Determine the [X, Y] coordinate at the center of the cell enclosing the given text.  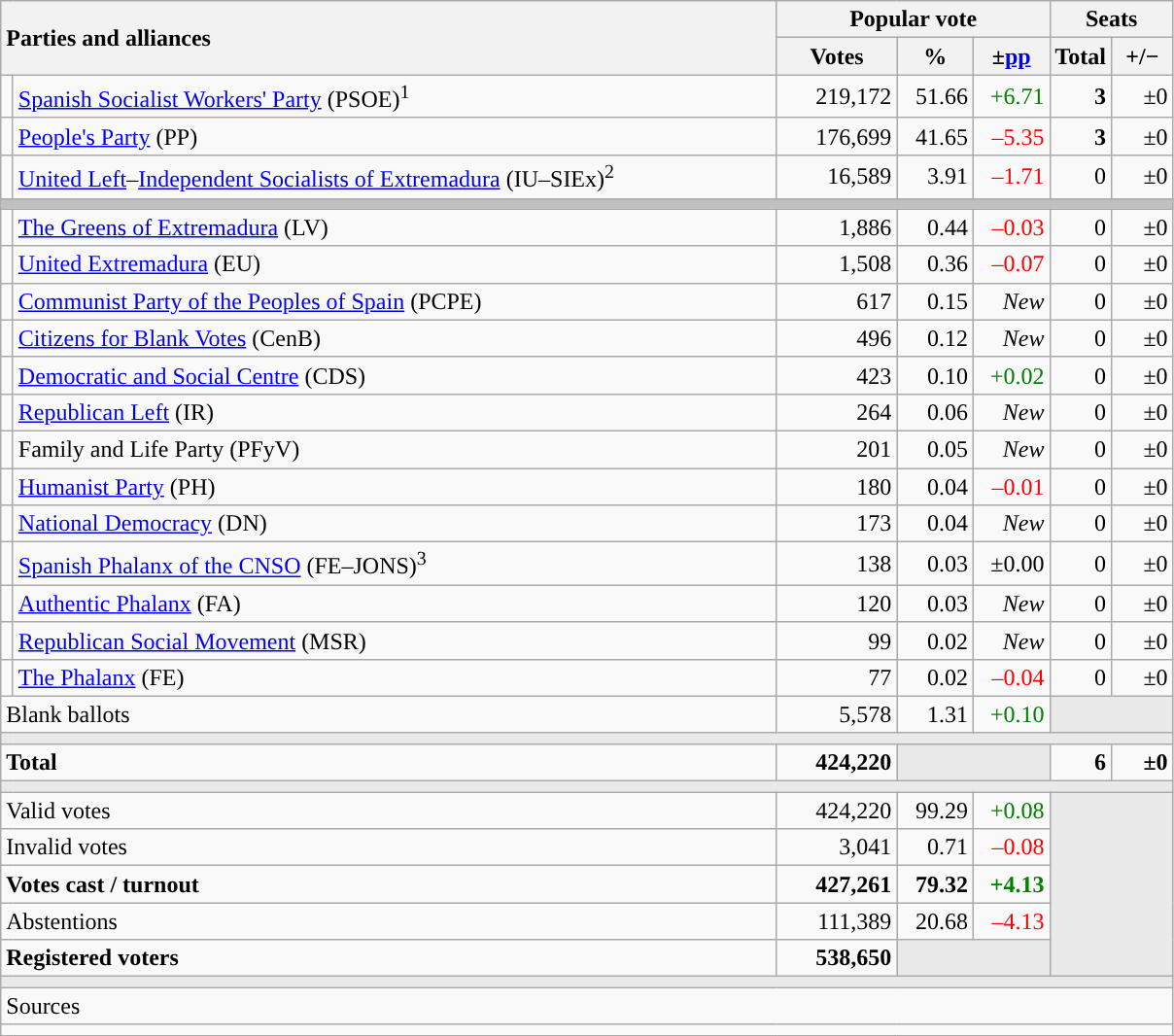
77 [837, 677]
41.65 [935, 136]
+6.71 [1011, 97]
176,699 [837, 136]
People's Party (PP) [395, 136]
–4.13 [1011, 921]
99 [837, 640]
1,886 [837, 227]
Valid votes [389, 811]
+4.13 [1011, 884]
–0.08 [1011, 847]
120 [837, 604]
16,589 [837, 177]
427,261 [837, 884]
180 [837, 487]
±pp [1011, 56]
–0.03 [1011, 227]
+0.08 [1011, 811]
–0.07 [1011, 264]
0.05 [935, 449]
Family and Life Party (PFyV) [395, 449]
Seats [1112, 19]
% [935, 56]
0.71 [935, 847]
Spanish Socialist Workers' Party (PSOE)1 [395, 97]
Votes cast / turnout [389, 884]
Votes [837, 56]
+0.10 [1011, 714]
Spanish Phalanx of the CNSO (FE–JONS)3 [395, 564]
Republican Left (IR) [395, 412]
Authentic Phalanx (FA) [395, 604]
±0.00 [1011, 564]
79.32 [935, 884]
Parties and alliances [389, 38]
201 [837, 449]
Blank ballots [389, 714]
United Extremadura (EU) [395, 264]
138 [837, 564]
538,650 [837, 958]
0.44 [935, 227]
111,389 [837, 921]
Communist Party of the Peoples of Spain (PCPE) [395, 301]
3,041 [837, 847]
United Left–Independent Socialists of Extremadura (IU–SIEx)2 [395, 177]
20.68 [935, 921]
423 [837, 375]
Republican Social Movement (MSR) [395, 640]
–0.01 [1011, 487]
Humanist Party (PH) [395, 487]
219,172 [837, 97]
3.91 [935, 177]
6 [1081, 763]
0.06 [935, 412]
Invalid votes [389, 847]
496 [837, 338]
Democratic and Social Centre (CDS) [395, 375]
The Phalanx (FE) [395, 677]
99.29 [935, 811]
The Greens of Extremadura (LV) [395, 227]
0.36 [935, 264]
1.31 [935, 714]
National Democracy (DN) [395, 524]
5,578 [837, 714]
Popular vote [914, 19]
+/− [1143, 56]
0.10 [935, 375]
–0.04 [1011, 677]
0.12 [935, 338]
617 [837, 301]
173 [837, 524]
+0.02 [1011, 375]
51.66 [935, 97]
–5.35 [1011, 136]
Citizens for Blank Votes (CenB) [395, 338]
Sources [587, 1006]
1,508 [837, 264]
0.15 [935, 301]
264 [837, 412]
–1.71 [1011, 177]
Abstentions [389, 921]
Registered voters [389, 958]
